Return [X, Y] of the center of cell containing provided text 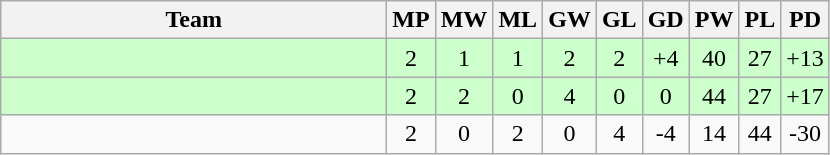
GD [666, 20]
+13 [806, 58]
ML [518, 20]
PL [760, 20]
PD [806, 20]
-30 [806, 134]
PW [714, 20]
MW [464, 20]
+4 [666, 58]
14 [714, 134]
40 [714, 58]
GW [570, 20]
GL [619, 20]
-4 [666, 134]
Team [194, 20]
MP [411, 20]
+17 [806, 96]
